For the text-containing cell, return its midpoint in (X, Y) coordinate format. 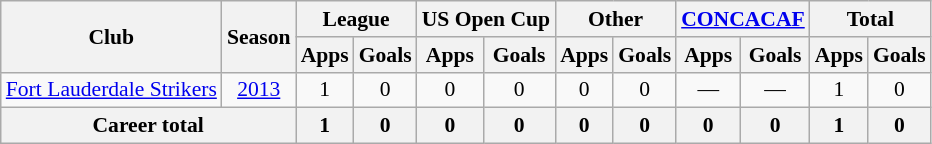
2013 (259, 90)
CONCACAF (743, 19)
Fort Lauderdale Strikers (112, 90)
US Open Cup (486, 19)
Club (112, 36)
Other (616, 19)
Total (870, 19)
Career total (148, 126)
Season (259, 36)
League (356, 19)
